Provide the [X, Y] coordinate of the cell's center where the given text is located.  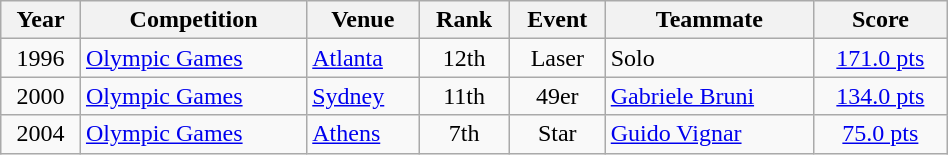
12th [464, 58]
49er [557, 96]
Score [881, 20]
Solo [709, 58]
Guido Vignar [709, 134]
7th [464, 134]
Athens [363, 134]
Teammate [709, 20]
Gabriele Bruni [709, 96]
171.0 pts [881, 58]
Year [41, 20]
75.0 pts [881, 134]
Laser [557, 58]
Venue [363, 20]
Atlanta [363, 58]
2004 [41, 134]
11th [464, 96]
Star [557, 134]
Sydney [363, 96]
Competition [193, 20]
2000 [41, 96]
1996 [41, 58]
Rank [464, 20]
134.0 pts [881, 96]
Event [557, 20]
